Find where the given text appears and provide that cell's center as [X, Y] coordinate. 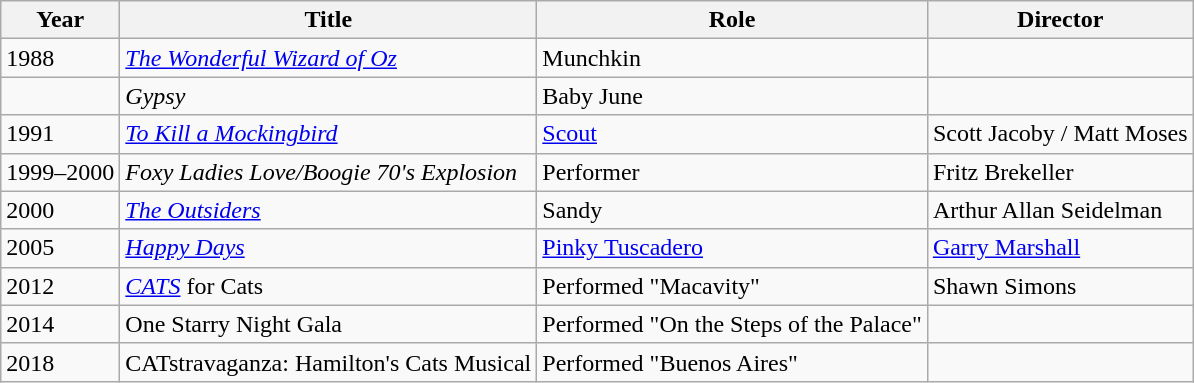
CATS for Cats [328, 286]
CATstravaganza: Hamilton's Cats Musical [328, 362]
Garry Marshall [1060, 248]
Performed "Buenos Aires" [732, 362]
2012 [60, 286]
Foxy Ladies Love/Boogie 70's Explosion [328, 172]
Arthur Allan Seidelman [1060, 210]
Fritz Brekeller [1060, 172]
Role [732, 20]
1991 [60, 134]
2018 [60, 362]
The Outsiders [328, 210]
To Kill a Mockingbird [328, 134]
1999–2000 [60, 172]
Director [1060, 20]
Performer [732, 172]
Performed "Macavity" [732, 286]
Sandy [732, 210]
2000 [60, 210]
Pinky Tuscadero [732, 248]
Year [60, 20]
1988 [60, 58]
Baby June [732, 96]
2005 [60, 248]
The Wonderful Wizard of Oz [328, 58]
Scott Jacoby / Matt Moses [1060, 134]
Title [328, 20]
One Starry Night Gala [328, 324]
Happy Days [328, 248]
Gypsy [328, 96]
2014 [60, 324]
Munchkin [732, 58]
Scout [732, 134]
Performed "On the Steps of the Palace" [732, 324]
Shawn Simons [1060, 286]
